Pinpoint the cell where the given text exists, returning its (X, Y) midpoint coordinate. 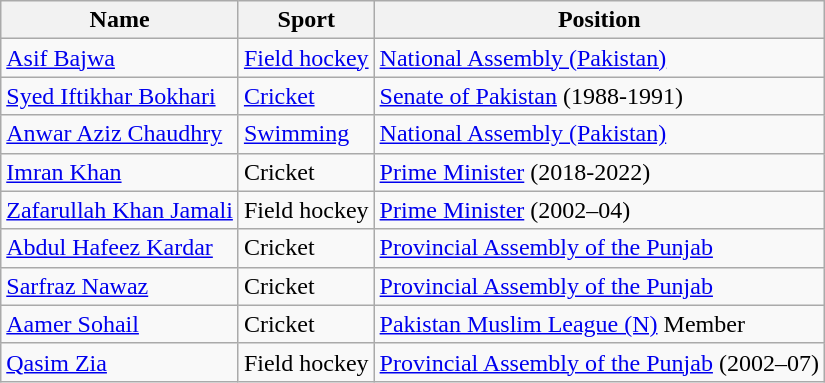
Position (599, 20)
Swimming (306, 134)
Sport (306, 20)
Prime Minister (2018-2022) (599, 172)
Provincial Assembly of the Punjab (2002–07) (599, 362)
Pakistan Muslim League (N) Member (599, 324)
Anwar Aziz Chaudhry (120, 134)
Asif Bajwa (120, 58)
Aamer Sohail (120, 324)
Senate of Pakistan (1988-1991) (599, 96)
Zafarullah Khan Jamali (120, 210)
Qasim Zia (120, 362)
Abdul Hafeez Kardar (120, 248)
Syed Iftikhar Bokhari (120, 96)
Prime Minister (2002–04) (599, 210)
Name (120, 20)
Imran Khan (120, 172)
Sarfraz Nawaz (120, 286)
